Scan for the cell matching the given text and deliver its [X, Y] coordinate at center. 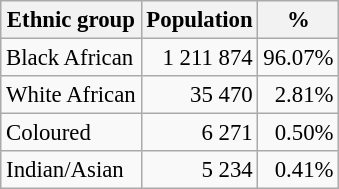
% [298, 20]
Population [200, 20]
35 470 [200, 95]
0.50% [298, 133]
White African [71, 95]
Black African [71, 58]
Ethnic group [71, 20]
0.41% [298, 170]
5 234 [200, 170]
1 211 874 [200, 58]
Coloured [71, 133]
2.81% [298, 95]
Indian/Asian [71, 170]
6 271 [200, 133]
96.07% [298, 58]
